For the text-containing cell, return its midpoint in [X, Y] coordinate format. 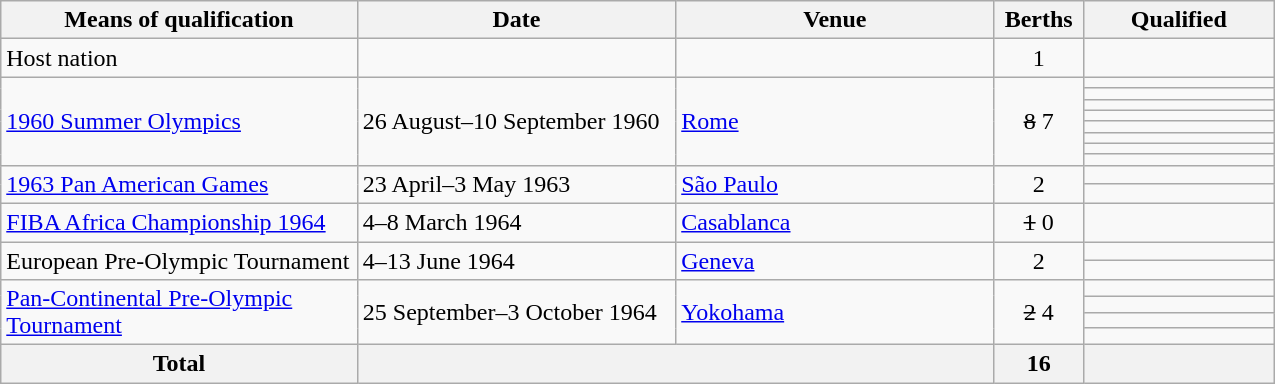
FIBA Africa Championship 1964 [180, 222]
Venue [835, 20]
Yokohama [835, 312]
European Pre-Olympic Tournament [180, 261]
16 [1038, 364]
Date [516, 20]
São Paulo [835, 184]
4–13 June 1964 [516, 261]
8 7 [1038, 121]
Means of qualification [180, 20]
Rome [835, 121]
4–8 March 1964 [516, 222]
Geneva [835, 261]
1963 Pan American Games [180, 184]
2 4 [1038, 312]
Qualified [1178, 20]
Total [180, 364]
Host nation [180, 58]
1 [1038, 58]
1960 Summer Olympics [180, 121]
Casablanca [835, 222]
1 0 [1038, 222]
Berths [1038, 20]
25 September–3 October 1964 [516, 312]
23 April–3 May 1963 [516, 184]
Pan-Continental Pre-Olympic Tournament [180, 312]
26 August–10 September 1960 [516, 121]
